Scan for the cell matching the given text and deliver its [x, y] coordinate at center. 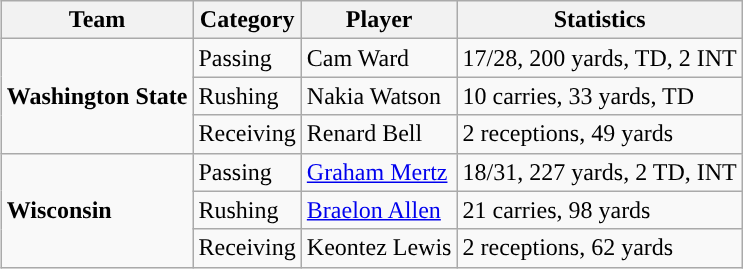
Wisconsin [97, 210]
Statistics [600, 20]
Player [379, 20]
21 carries, 98 yards [600, 210]
Keontez Lewis [379, 248]
Nakia Watson [379, 96]
Graham Mertz [379, 172]
10 carries, 33 yards, TD [600, 96]
Cam Ward [379, 58]
2 receptions, 62 yards [600, 248]
Team [97, 20]
Braelon Allen [379, 210]
Washington State [97, 96]
Renard Bell [379, 134]
Category [247, 20]
17/28, 200 yards, TD, 2 INT [600, 58]
2 receptions, 49 yards [600, 134]
18/31, 227 yards, 2 TD, INT [600, 172]
